Pinpoint the cell where the given text exists, returning its [X, Y] midpoint coordinate. 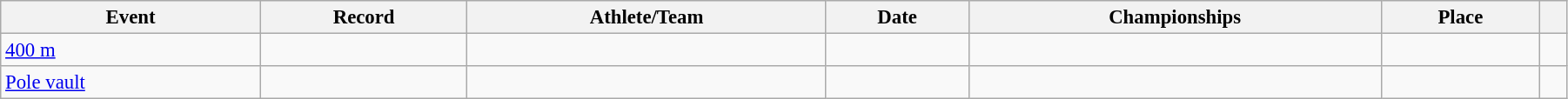
Athlete/Team [647, 17]
Pole vault [131, 82]
Date [897, 17]
Championships [1175, 17]
Place [1460, 17]
Event [131, 17]
400 m [131, 50]
Record [364, 17]
